Pinpoint the cell where the given text exists, returning its [X, Y] midpoint coordinate. 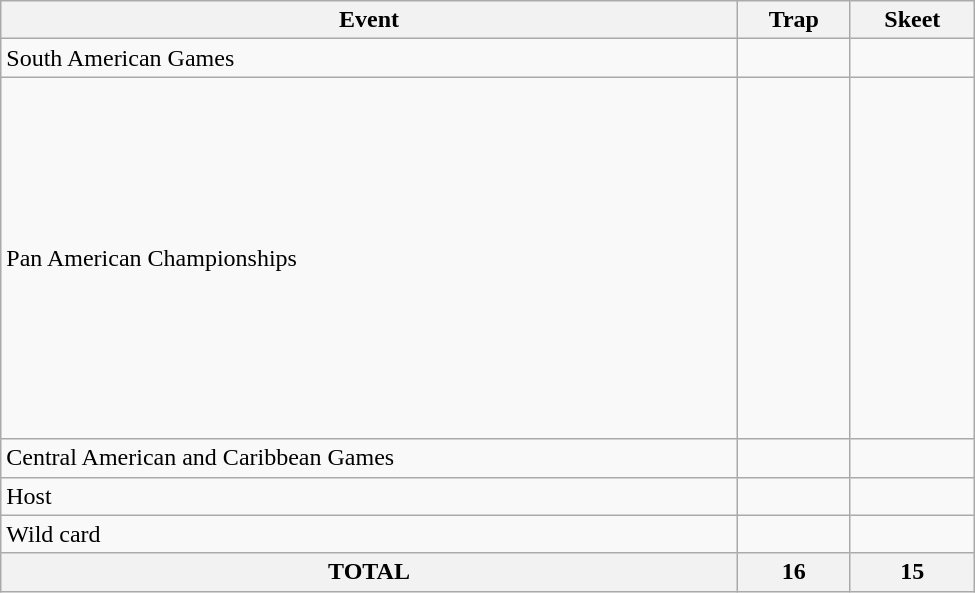
Trap [794, 20]
15 [912, 572]
TOTAL [370, 572]
Central American and Caribbean Games [370, 458]
South American Games [370, 58]
Event [370, 20]
Pan American Championships [370, 258]
Host [370, 496]
Wild card [370, 534]
16 [794, 572]
Skeet [912, 20]
